Locate the cell with the specified text and output its [x, y] center coordinate. 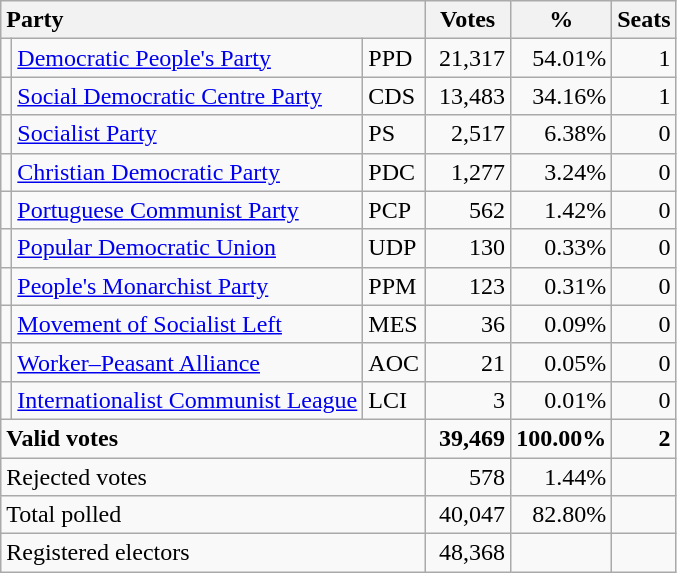
0.09% [562, 324]
PPD [394, 58]
PPM [394, 286]
54.01% [562, 58]
0.01% [562, 400]
Popular Democratic Union [188, 248]
Democratic People's Party [188, 58]
MES [394, 324]
0.05% [562, 362]
130 [468, 248]
PCP [394, 210]
3 [468, 400]
1,277 [468, 172]
Social Democratic Centre Party [188, 96]
Registered electors [213, 553]
Movement of Socialist Left [188, 324]
2,517 [468, 134]
13,483 [468, 96]
Rejected votes [213, 477]
PDC [394, 172]
578 [468, 477]
3.24% [562, 172]
36 [468, 324]
0.31% [562, 286]
100.00% [562, 438]
Party [213, 20]
People's Monarchist Party [188, 286]
Seats [644, 20]
1.42% [562, 210]
21 [468, 362]
PS [394, 134]
40,047 [468, 515]
UDP [394, 248]
CDS [394, 96]
Total polled [213, 515]
39,469 [468, 438]
21,317 [468, 58]
LCI [394, 400]
Valid votes [213, 438]
AOC [394, 362]
1.44% [562, 477]
2 [644, 438]
Internationalist Communist League [188, 400]
Votes [468, 20]
% [562, 20]
82.80% [562, 515]
34.16% [562, 96]
6.38% [562, 134]
0.33% [562, 248]
Portuguese Communist Party [188, 210]
Socialist Party [188, 134]
123 [468, 286]
Worker–Peasant Alliance [188, 362]
48,368 [468, 553]
562 [468, 210]
Christian Democratic Party [188, 172]
